Find where the given text appears and provide that cell's center as [X, Y] coordinate. 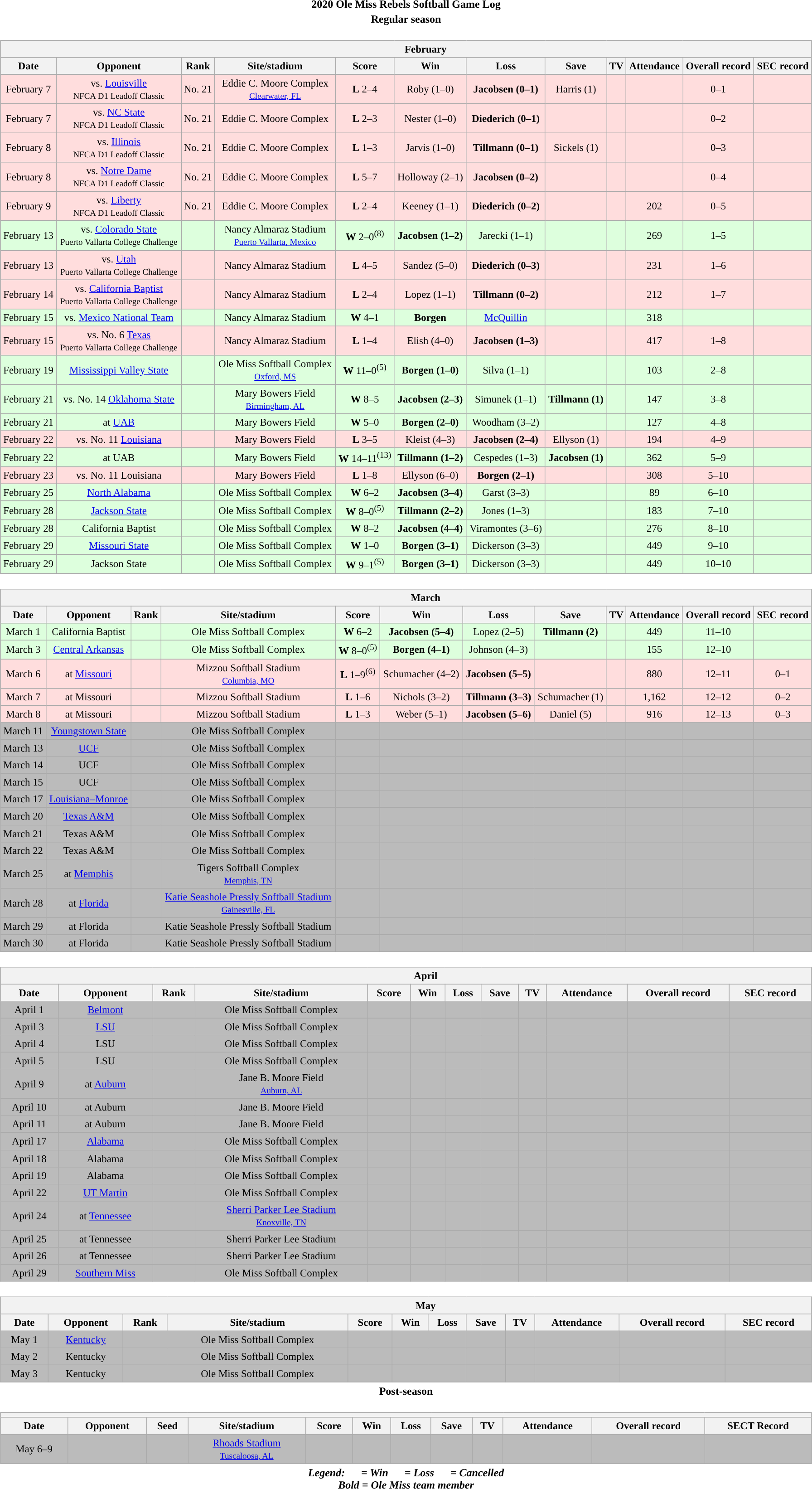
Tillmann (1) [575, 399]
March 28 [24, 903]
Harris (1) [575, 89]
1–8 [718, 341]
Keeney (1–1) [430, 207]
Belmont [105, 1010]
Jarvis (1–0) [430, 148]
9–10 [718, 546]
May 2 [24, 1357]
Borgen (1–0) [430, 370]
Elish (4–0) [430, 341]
Mizzou Softball StadiumColumbia, MO [248, 674]
April 11 [29, 1124]
103 [654, 370]
12–10 [718, 650]
Lopez (2–5) [498, 631]
Sickels (1) [575, 148]
1–5 [718, 236]
Kleist (4–3) [430, 439]
Jacobsen (3–4) [430, 493]
March 22 [24, 850]
April 17 [29, 1141]
April 24 [29, 1216]
Borgen (2–1) [506, 475]
Eddie C. Moore ComplexClearwater, FL [275, 89]
Southern Miss [105, 1273]
Ellyson (6–0) [430, 475]
Rhoads StadiumTuscaloosa, AL [246, 1450]
Mississippi Valley State [119, 370]
Jacobsen (5–6) [498, 714]
Jacobsen (5–4) [421, 631]
Jacobsen (2–4) [506, 439]
March 8 [24, 714]
11–10 [718, 631]
vs. Colorado StatePuerto Vallarta College Challenge [119, 236]
W 1–0 [365, 546]
Nancy Almaraz StadiumPuerto Vallarta, Mexico [275, 236]
Simunek (1–1) [506, 399]
March 20 [24, 816]
202 [654, 207]
February 9 [29, 207]
Central Arkansas [88, 650]
April 3 [29, 1027]
269 [654, 236]
April 9 [29, 1084]
Diederich (0–1) [506, 119]
Diederich (0–2) [506, 207]
Schumacher (1) [570, 697]
8–10 [718, 529]
L 2–3 [365, 119]
W 9–1(5) [365, 563]
308 [654, 475]
L 1–6 [358, 697]
12–11 [718, 674]
April 18 [29, 1158]
12–12 [718, 697]
May 6–9 [34, 1450]
vs. IllinoisNFCA D1 Leadoff Classic [119, 148]
276 [654, 529]
W 5–0 [365, 422]
Weber (5–1) [421, 714]
155 [654, 650]
5–10 [718, 475]
vs. Mexico National Team [119, 317]
vs. UtahPuerto Vallarta College Challenge [119, 265]
L 5–7 [365, 177]
231 [654, 265]
183 [654, 510]
Jacobsen (0–1) [506, 89]
4–8 [718, 422]
147 [654, 399]
Sherri Parker Lee StadiumKnoxville, TN [281, 1216]
L 1–9(6) [358, 674]
Johnson (4–3) [498, 650]
Roby (1–0) [430, 89]
March 6 [24, 674]
April 5 [29, 1061]
1–7 [718, 295]
February 23 [29, 475]
March 11 [24, 731]
Silva (1–1) [506, 370]
February [406, 49]
880 [654, 674]
Daniel (5) [570, 714]
Katie Seashole Pressly Softball StadiumGainesville, FL [248, 903]
Garst (3–3) [506, 493]
March 21 [24, 834]
6–10 [718, 493]
W 11–0(5) [365, 370]
L 4–5 [365, 265]
Diederich (0–3) [506, 265]
March 15 [24, 782]
February 19 [29, 370]
vs. LouisvilleNFCA D1 Leadoff Classic [119, 89]
Borgen (2–0) [430, 422]
February 14 [29, 295]
Tillmann (0–2) [506, 295]
Cespedes (1–3) [506, 457]
Borgen (4–1) [421, 650]
Lopez (1–1) [430, 295]
Tillmann (2–2) [430, 510]
5–9 [718, 457]
212 [654, 295]
March 30 [24, 943]
L 3–5 [365, 439]
Jacobsen (0–2) [506, 177]
127 [654, 422]
Jacobsen (1–3) [506, 341]
North Alabama [119, 493]
0–4 [718, 177]
Mary Bowers FieldBirmingham, AL [275, 399]
Tigers Softball ComplexMemphis, TN [248, 874]
Jarecki (1–1) [506, 236]
7–10 [718, 510]
Sandez (5–0) [430, 265]
March 17 [24, 799]
SECT Record [758, 1426]
May 1 [24, 1339]
March 25 [24, 874]
W 4–1 [365, 317]
2–8 [718, 370]
Louisiana–Monroe [88, 799]
W 8–5 [365, 399]
April 1 [29, 1010]
March [406, 597]
10–10 [718, 563]
3–8 [718, 399]
April 10 [29, 1107]
Viramontes (3–6) [506, 529]
April 29 [29, 1273]
March 7 [24, 697]
194 [654, 439]
Tillmann (3–3) [498, 697]
Tillmann (0–1) [506, 148]
vs. LibertyNFCA D1 Leadoff Classic [119, 207]
April 4 [29, 1044]
UT Martin [105, 1193]
April 19 [29, 1175]
Nichols (3–2) [421, 697]
Holloway (2–1) [430, 177]
vs. Notre DameNFCA D1 Leadoff Classic [119, 177]
vs. No. 6 TexasPuerto Vallarta College Challenge [119, 341]
Missouri State [119, 546]
L 1–8 [365, 475]
vs. No. 14 Oklahoma State [119, 399]
Jones (1–3) [506, 510]
April [406, 976]
Ellyson (1) [575, 439]
March 3 [24, 650]
Youngstown State [88, 731]
Jacobsen (4–4) [430, 529]
Seed [168, 1426]
Borgen [430, 317]
March 29 [24, 926]
Woodham (3–2) [506, 422]
W 2–0(8) [365, 236]
March 1 [24, 631]
W 14–11(13) [365, 457]
February 25 [29, 493]
April 25 [29, 1239]
Nester (1–0) [430, 119]
417 [654, 341]
vs. California BaptistPuerto Vallarta College Challenge [119, 295]
March 14 [24, 765]
March 13 [24, 748]
Jacobsen (5–5) [498, 674]
Schumacher (4–2) [421, 674]
May [406, 1305]
362 [654, 457]
Jacobsen (2–3) [430, 399]
April 26 [29, 1256]
Tillmann (2) [570, 631]
Jane B. Moore FieldAuburn, AL [281, 1084]
L 1–4 [365, 341]
Tillmann (1–2) [430, 457]
916 [654, 714]
12–13 [718, 714]
1,162 [654, 697]
Ole Miss Softball ComplexOxford, MS [275, 370]
89 [654, 493]
318 [654, 317]
at Memphis [88, 874]
May 3 [24, 1374]
W 8–2 [365, 529]
vs. NC StateNFCA D1 Leadoff Classic [119, 119]
4–9 [718, 439]
Jacobsen (1) [575, 457]
Jacobsen (1–2) [430, 236]
McQuillin [506, 317]
1–6 [718, 265]
0–5 [718, 207]
April 22 [29, 1193]
